Search for the cell housing the specified text and yield its [X, Y] center coordinate. 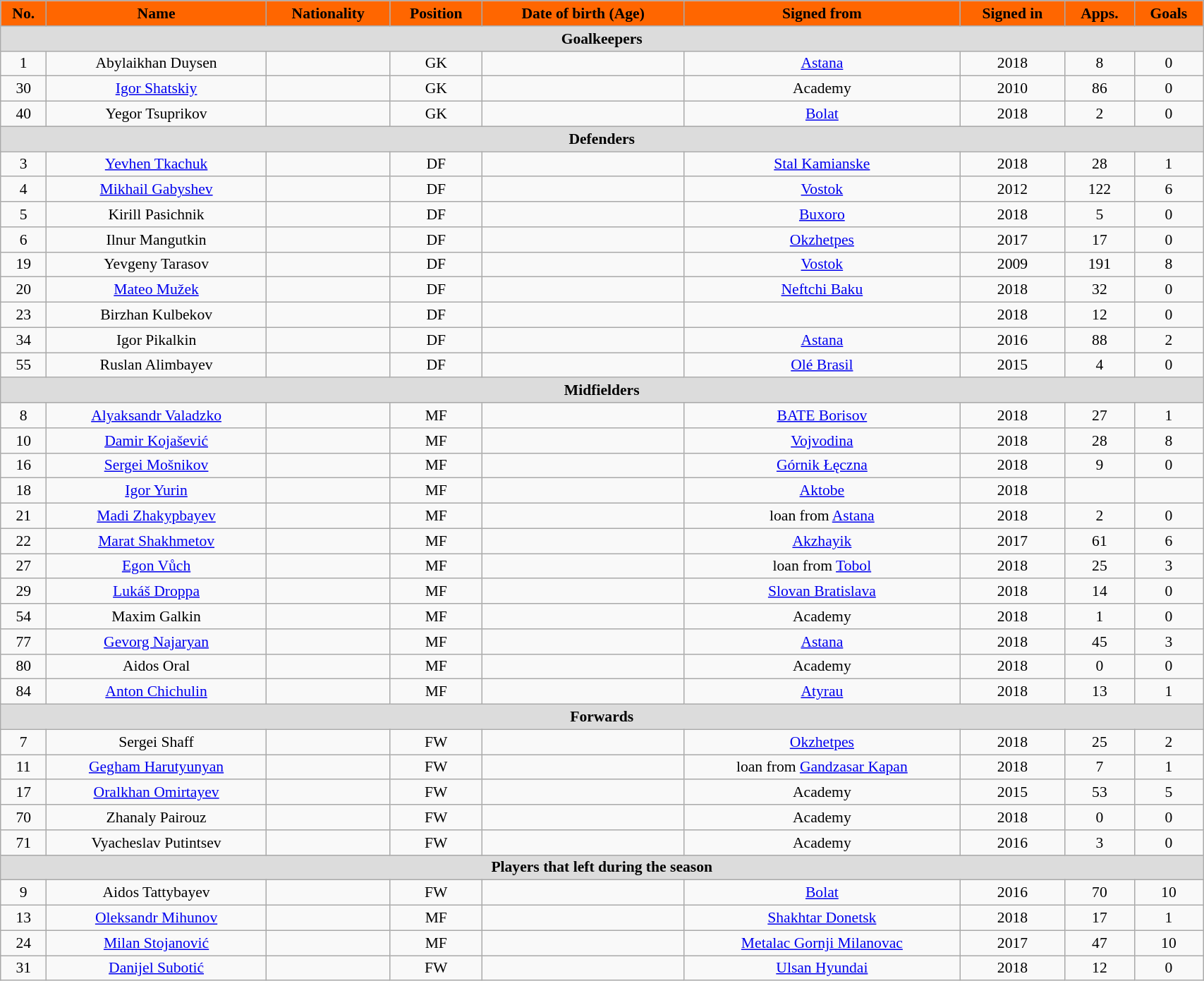
Yegor Tsuprikov [157, 114]
55 [24, 365]
122 [1100, 190]
Gegham Harutyunyan [157, 767]
Shakhtar Donetsk [822, 918]
Nationality [327, 13]
18 [24, 491]
Signed from [822, 13]
14 [1100, 592]
Olé Brasil [822, 365]
Goalkeepers [602, 39]
32 [1100, 290]
Gevorg Najaryan [157, 642]
Players that left during the season [602, 867]
21 [24, 516]
Maxim Galkin [157, 616]
Danijel Subotić [157, 968]
Igor Yurin [157, 491]
71 [24, 843]
Anton Chichulin [157, 692]
Midfielders [602, 391]
loan from Tobol [822, 566]
Neftchi Baku [822, 290]
Sergei Mošnikov [157, 465]
Alyaksandr Valadzko [157, 415]
Slovan Bratislava [822, 592]
2012 [1013, 190]
Lukáš Droppa [157, 592]
Date of birth (Age) [583, 13]
77 [24, 642]
Vojvodina [822, 441]
Kirill Pasichnik [157, 214]
11 [24, 767]
Buxoro [822, 214]
2009 [1013, 264]
Ulsan Hyundai [822, 968]
Madi Zhakypbayev [157, 516]
loan from Gandzasar Kapan [822, 767]
80 [24, 666]
Ruslan Alimbayev [157, 365]
Igor Shatskiy [157, 89]
Metalac Gornji Milanovac [822, 943]
Damir Kojašević [157, 441]
30 [24, 89]
Aidos Oral [157, 666]
31 [24, 968]
Milan Stojanović [157, 943]
Yevgeny Tarasov [157, 264]
24 [24, 943]
23 [24, 315]
45 [1100, 642]
Zhanaly Pairouz [157, 817]
Akzhayik [822, 541]
Mikhail Gabyshev [157, 190]
19 [24, 264]
2010 [1013, 89]
Signed in [1013, 13]
Goals [1169, 13]
Birzhan Kulbekov [157, 315]
Stal Kamianske [822, 164]
Ilnur Mangutkin [157, 240]
88 [1100, 340]
Position [436, 13]
Mateo Mužek [157, 290]
53 [1100, 793]
Oralkhan Omirtayev [157, 793]
Apps. [1100, 13]
61 [1100, 541]
Sergei Shaff [157, 742]
191 [1100, 264]
Igor Pikalkin [157, 340]
loan from Astana [822, 516]
29 [24, 592]
47 [1100, 943]
Name [157, 13]
84 [24, 692]
Abylaikhan Duysen [157, 63]
Forwards [602, 717]
34 [24, 340]
Oleksandr Mihunov [157, 918]
Górnik Łęczna [822, 465]
22 [24, 541]
Atyrau [822, 692]
No. [24, 13]
86 [1100, 89]
Defenders [602, 139]
BATE Borisov [822, 415]
20 [24, 290]
40 [24, 114]
Egon Vůch [157, 566]
Aktobe [822, 491]
16 [24, 465]
Aidos Tattybayev [157, 893]
Vyacheslav Putintsev [157, 843]
54 [24, 616]
Yevhen Tkachuk [157, 164]
Marat Shakhmetov [157, 541]
